Detect which cell encompasses the target text, then output its (X, Y) center coordinate. 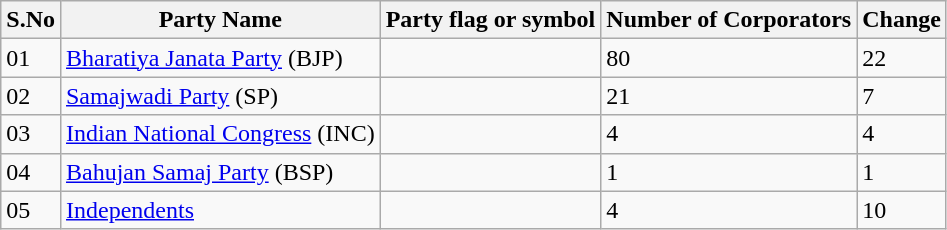
03 (31, 134)
22 (902, 58)
Number of Corporators (729, 20)
7 (902, 96)
10 (902, 210)
02 (31, 96)
Party Name (220, 20)
S.No (31, 20)
Samajwadi Party (SP) (220, 96)
01 (31, 58)
Bharatiya Janata Party (BJP) (220, 58)
05 (31, 210)
Bahujan Samaj Party (BSP) (220, 172)
Independents (220, 210)
21 (729, 96)
Change (902, 20)
04 (31, 172)
Party flag or symbol (490, 20)
80 (729, 58)
Indian National Congress (INC) (220, 134)
